Determine the [X, Y] coordinate at the center of the cell enclosing the given text.  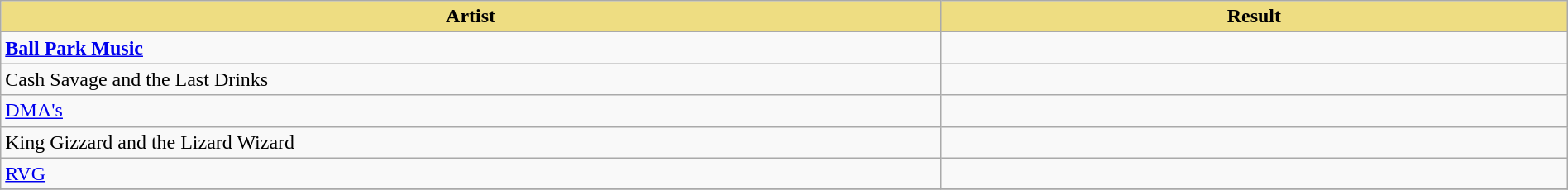
RVG [471, 173]
Artist [471, 17]
King Gizzard and the Lizard Wizard [471, 142]
Ball Park Music [471, 48]
DMA's [471, 111]
Result [1254, 17]
Cash Savage and the Last Drinks [471, 79]
